Pinpoint the cell where the given text exists, returning its [X, Y] midpoint coordinate. 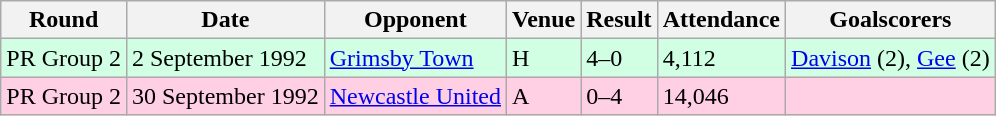
4–0 [619, 58]
Goalscorers [891, 20]
Date [225, 20]
Grimsby Town [415, 58]
Opponent [415, 20]
4,112 [721, 58]
2 September 1992 [225, 58]
14,046 [721, 96]
A [544, 96]
Attendance [721, 20]
Davison (2), Gee (2) [891, 58]
H [544, 58]
Venue [544, 20]
Newcastle United [415, 96]
0–4 [619, 96]
30 September 1992 [225, 96]
Round [64, 20]
Result [619, 20]
